Find where the given text appears and provide that cell's center as (X, Y) coordinate. 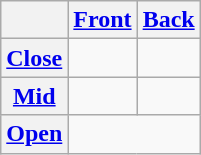
Front (102, 20)
Back (168, 20)
Mid (34, 96)
Close (34, 58)
Open (34, 134)
